For the text-containing cell, return its midpoint in (x, y) coordinate format. 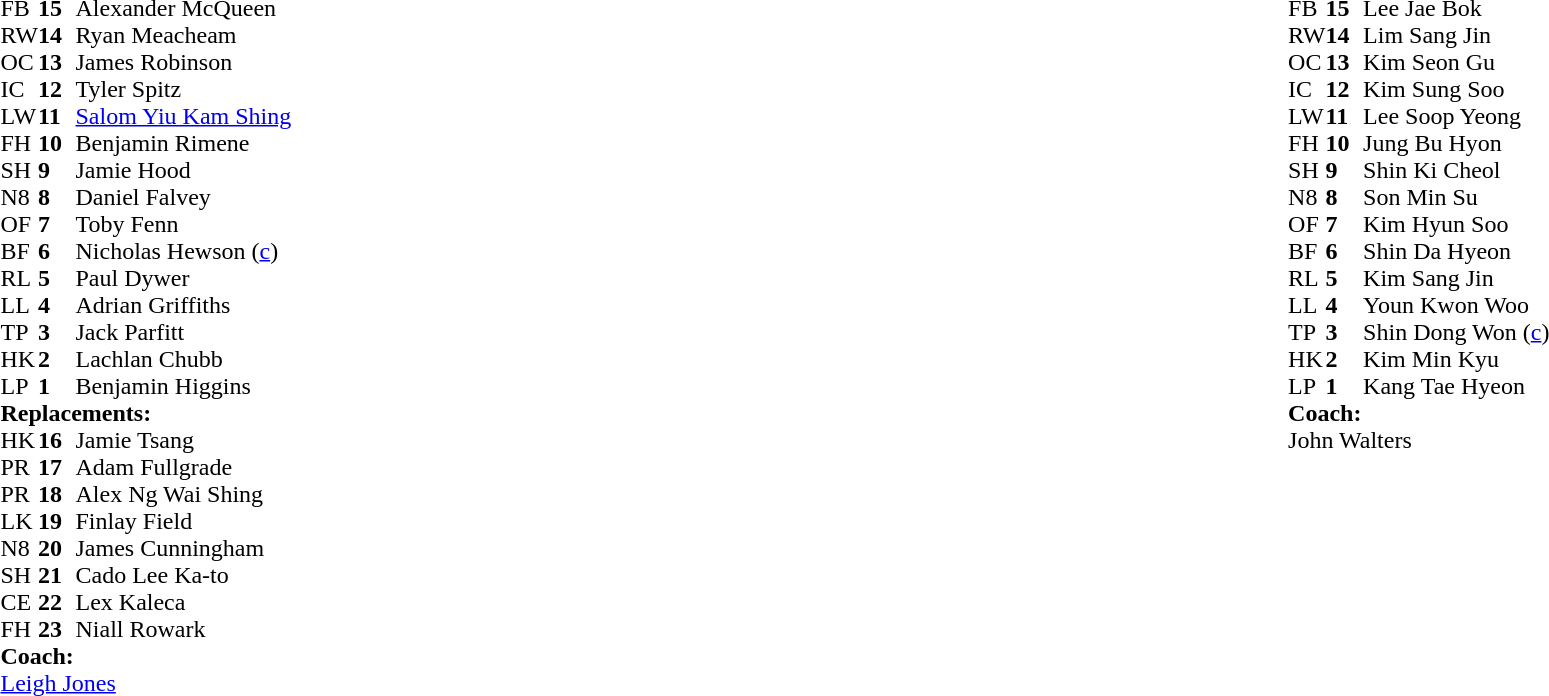
Salom Yiu Kam Shing (184, 116)
Daniel Falvey (184, 198)
Son Min Su (1456, 198)
LK (19, 522)
Toby Fenn (184, 224)
Kim Hyun Soo (1456, 224)
John Walters (1418, 440)
Kang Tae Hyeon (1456, 386)
Jack Parfitt (184, 332)
James Cunningham (184, 548)
Jung Bu Hyon (1456, 144)
Benjamin Rimene (184, 144)
Finlay Field (184, 522)
Cado Lee Ka-to (184, 576)
23 (57, 630)
20 (57, 548)
19 (57, 522)
Nicholas Hewson (c) (184, 252)
21 (57, 576)
Adrian Griffiths (184, 306)
22 (57, 602)
James Robinson (184, 62)
Replacements: (146, 414)
Shin Dong Won (c) (1456, 332)
Lee Soop Yeong (1456, 116)
Paul Dywer (184, 278)
Kim Min Kyu (1456, 360)
Jamie Tsang (184, 440)
18 (57, 494)
Alex Ng Wai Shing (184, 494)
Shin Ki Cheol (1456, 170)
Lex Kaleca (184, 602)
Ryan Meacheam (184, 36)
Youn Kwon Woo (1456, 306)
16 (57, 440)
Adam Fullgrade (184, 468)
Tyler Spitz (184, 90)
CE (19, 602)
Kim Sung Soo (1456, 90)
Shin Da Hyeon (1456, 252)
Lachlan Chubb (184, 360)
Jamie Hood (184, 170)
Kim Seon Gu (1456, 62)
17 (57, 468)
Niall Rowark (184, 630)
Lim Sang Jin (1456, 36)
Benjamin Higgins (184, 386)
Kim Sang Jin (1456, 278)
